From the cell containing the given text, extract its center point as [x, y] coordinate. 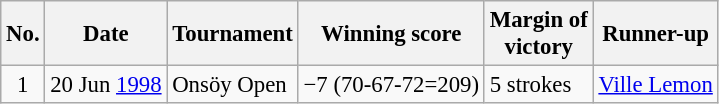
Date [106, 34]
Winning score [391, 34]
20 Jun 1998 [106, 85]
1 [23, 85]
5 strokes [538, 85]
Margin ofvictory [538, 34]
No. [23, 34]
Tournament [232, 34]
−7 (70-67-72=209) [391, 85]
Ville Lemon [656, 85]
Runner-up [656, 34]
Onsöy Open [232, 85]
